From the cell containing the given text, extract its center point as (X, Y) coordinate. 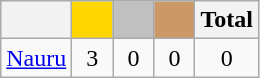
Total (227, 20)
3 (92, 58)
Nauru (36, 58)
